Provide the (X, Y) coordinate of the cell's center where the given text is located.  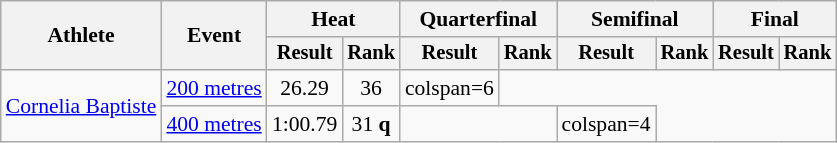
31 q (371, 124)
1:00.79 (304, 124)
Event (214, 36)
colspan=6 (450, 88)
Quarterfinal (478, 19)
200 metres (214, 88)
Final (774, 19)
colspan=4 (606, 124)
400 metres (214, 124)
26.29 (304, 88)
Cornelia Baptiste (82, 106)
36 (371, 88)
Heat (334, 19)
Semifinal (636, 19)
Athlete (82, 36)
